Return (X, Y) of the center of cell containing provided text 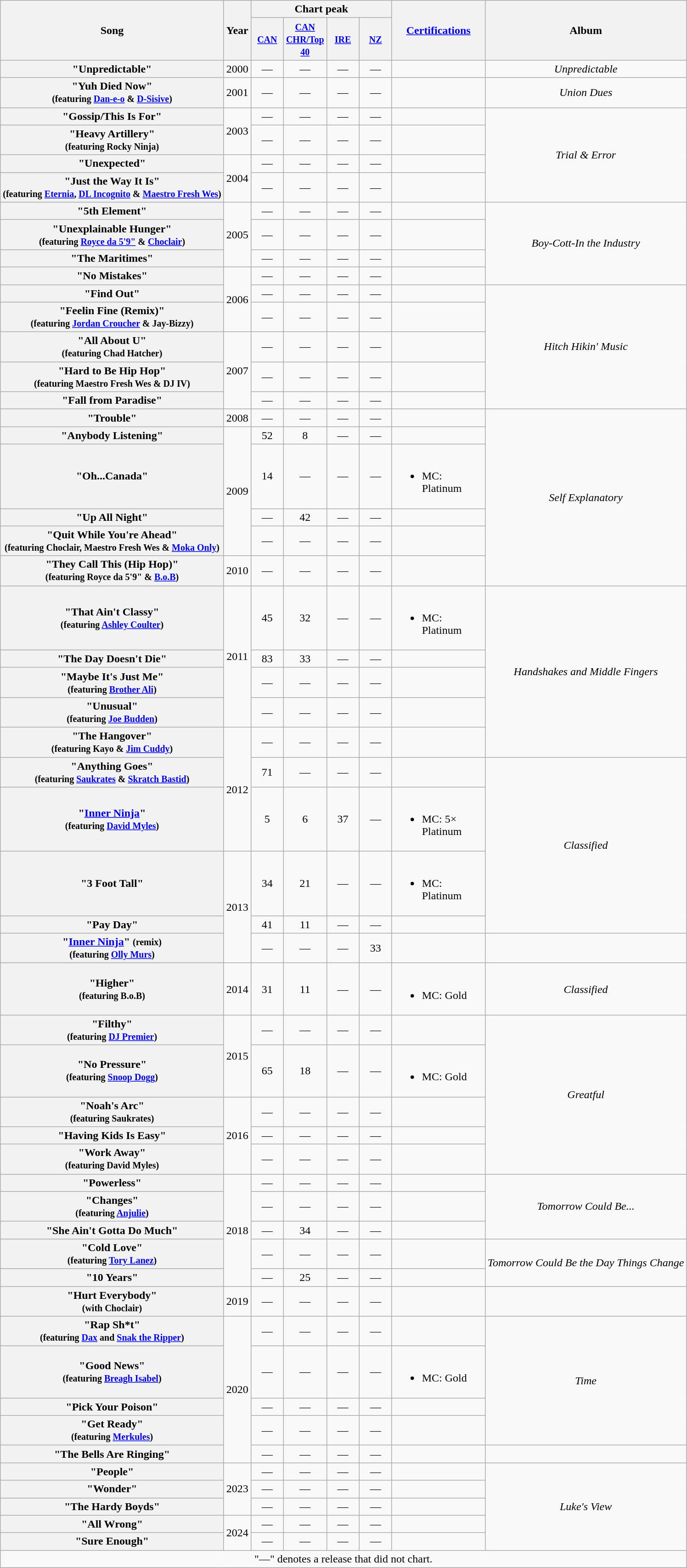
"Unexplainable Hunger"(featuring Royce da 5'9" & Choclair) (112, 234)
"She Ain't Gotta Do Much" (112, 1230)
Self Explanatory (586, 497)
"Powerless" (112, 1183)
"Feelin Fine (Remix)"(featuring Jordan Croucher & Jay-Bizzy) (112, 317)
21 (305, 884)
31 (267, 989)
"No Pressure"(featuring Snoop Dogg) (112, 1071)
"That Ain't Classy"(featuring Ashley Coulter) (112, 618)
2007 (237, 371)
NZ (376, 39)
25 (305, 1277)
"Anything Goes" (featuring Saukrates & Skratch Bastid) (112, 772)
Year (237, 30)
2010 (237, 570)
"Find Out" (112, 293)
6 (305, 819)
2006 (237, 299)
65 (267, 1071)
"Pay Day" (112, 925)
2016 (237, 1135)
45 (267, 618)
Time (586, 1381)
"Up All Night" (112, 517)
2014 (237, 989)
CANCHR/Top 40 (305, 39)
Tomorrow Could Be... (586, 1206)
2013 (237, 908)
CAN (267, 39)
"All About U"(featuring Chad Hatcher) (112, 347)
Chart peak (321, 9)
"Trouble" (112, 418)
"No Mistakes" (112, 276)
Greatful (586, 1094)
Union Dues (586, 93)
52 (267, 435)
"Good News"(featuring Breagh Isabel) (112, 1372)
"Higher"(featuring B.o.B) (112, 989)
"Noah's Arc"(featuring Saukrates) (112, 1111)
"—" denotes a release that did not chart. (343, 1559)
Hitch Hikin' Music (586, 347)
2020 (237, 1390)
"Unexpected" (112, 164)
"Maybe It's Just Me"(featuring Brother Ali) (112, 682)
Certifications (438, 30)
"5th Element" (112, 211)
"Hard to Be Hip Hop"(featuring Maestro Fresh Wes & DJ IV) (112, 377)
"Just the Way It Is"(featuring Eternia, DL Incognito & Maestro Fresh Wes) (112, 187)
2011 (237, 656)
"Wonder" (112, 1489)
"The Bells Are Ringing" (112, 1454)
2005 (237, 234)
2012 (237, 789)
"Yuh Died Now"(featuring Dan-e-o & D-Sisive) (112, 93)
"Rap Sh*t"(featuring Dax and Snak the Ripper) (112, 1331)
8 (305, 435)
"They Call This (Hip Hop)"(featuring Royce da 5'9" & B.o.B) (112, 570)
Tomorrow Could Be the Day Things Change (586, 1262)
"The Maritimes" (112, 258)
42 (305, 517)
Album (586, 30)
"3 Foot Tall" (112, 884)
"10 Years" (112, 1277)
Handshakes and Middle Fingers (586, 671)
Song (112, 30)
71 (267, 772)
"Anybody Listening" (112, 435)
"Get Ready"(featuring Merkules) (112, 1430)
2000 (237, 69)
32 (305, 618)
"Inner Ninja" (featuring David Myles) (112, 819)
2024 (237, 1533)
"Inner Ninja" (remix)(featuring Olly Murs) (112, 948)
"Unpredictable" (112, 69)
Luke's View (586, 1506)
"Filthy"(featuring DJ Premier) (112, 1030)
2009 (237, 491)
"Quit While You're Ahead"(featuring Choclair, Maestro Fresh Wes & Moka Only) (112, 541)
2001 (237, 93)
"People" (112, 1472)
"Pick Your Poison" (112, 1407)
"Changes"(featuring Anjulie) (112, 1206)
"The Day Doesn't Die" (112, 659)
"Sure Enough" (112, 1541)
41 (267, 925)
"The Hangover"(featuring Kayo & Jim Cuddy) (112, 742)
5 (267, 819)
"Hurt Everybody"(with Choclair) (112, 1301)
2018 (237, 1230)
IRE (343, 39)
"Oh...Canada" (112, 476)
"Heavy Artillery"(featuring Rocky Ninja) (112, 140)
Unpredictable (586, 69)
2003 (237, 131)
2008 (237, 418)
"Fall from Paradise" (112, 400)
"Work Away"(featuring David Myles) (112, 1159)
18 (305, 1071)
37 (343, 819)
Trial & Error (586, 155)
2015 (237, 1056)
"Having Kids Is Easy" (112, 1135)
2019 (237, 1301)
2004 (237, 178)
"Gossip/This Is For" (112, 116)
"The Hardy Boyds" (112, 1506)
MC: 5× Platinum (438, 819)
"Cold Love"(featuring Tory Lanez) (112, 1254)
"Unusual"(featuring Joe Budden) (112, 712)
Boy-Cott-In the Industry (586, 243)
2023 (237, 1489)
"All Wrong" (112, 1524)
83 (267, 659)
14 (267, 476)
